Pinpoint the cell where the given text exists, returning its (x, y) midpoint coordinate. 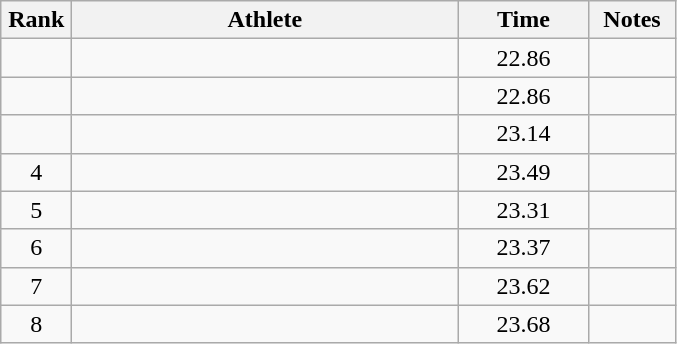
5 (36, 210)
Rank (36, 20)
23.49 (524, 172)
6 (36, 248)
23.37 (524, 248)
8 (36, 324)
23.31 (524, 210)
Notes (632, 20)
23.68 (524, 324)
4 (36, 172)
23.14 (524, 134)
Athlete (265, 20)
23.62 (524, 286)
7 (36, 286)
Time (524, 20)
